Locate the cell with the specified text and output its (X, Y) center coordinate. 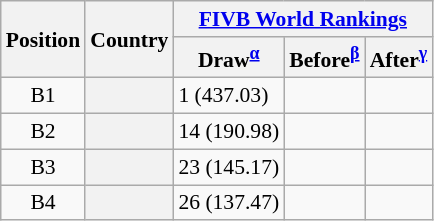
B1 (43, 96)
B2 (43, 132)
14 (190.98) (228, 132)
Drawα (228, 58)
1 (437.03) (228, 96)
26 (137.47) (228, 203)
B3 (43, 167)
Afterγ (399, 58)
B4 (43, 203)
Beforeβ (324, 58)
Country (129, 40)
FIVB World Rankings (302, 19)
23 (145.17) (228, 167)
Position (43, 40)
